For the text-containing cell, return its midpoint in (X, Y) coordinate format. 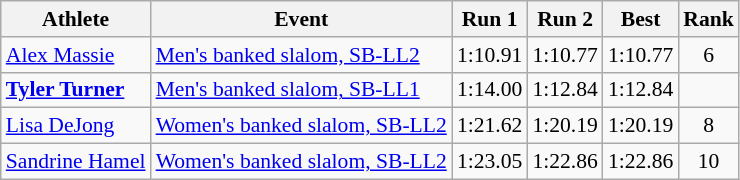
Run 2 (564, 19)
1:10.91 (490, 55)
Tyler Turner (76, 90)
Sandrine Hamel (76, 162)
Run 1 (490, 19)
8 (708, 126)
1:21.62 (490, 126)
1:14.00 (490, 90)
Alex Massie (76, 55)
Men's banked slalom, SB-LL1 (302, 90)
Event (302, 19)
1:23.05 (490, 162)
6 (708, 55)
Lisa DeJong (76, 126)
Athlete (76, 19)
Men's banked slalom, SB-LL2 (302, 55)
10 (708, 162)
Best (640, 19)
Rank (708, 19)
